Return the [X, Y] coordinate for the center point of the cell that contains the specified text.  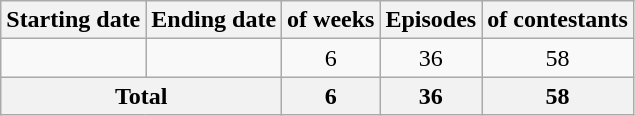
Episodes [431, 20]
of contestants [558, 20]
Ending date [214, 20]
Total [142, 96]
of weeks [331, 20]
Starting date [74, 20]
